Search for the cell housing the specified text and yield its (X, Y) center coordinate. 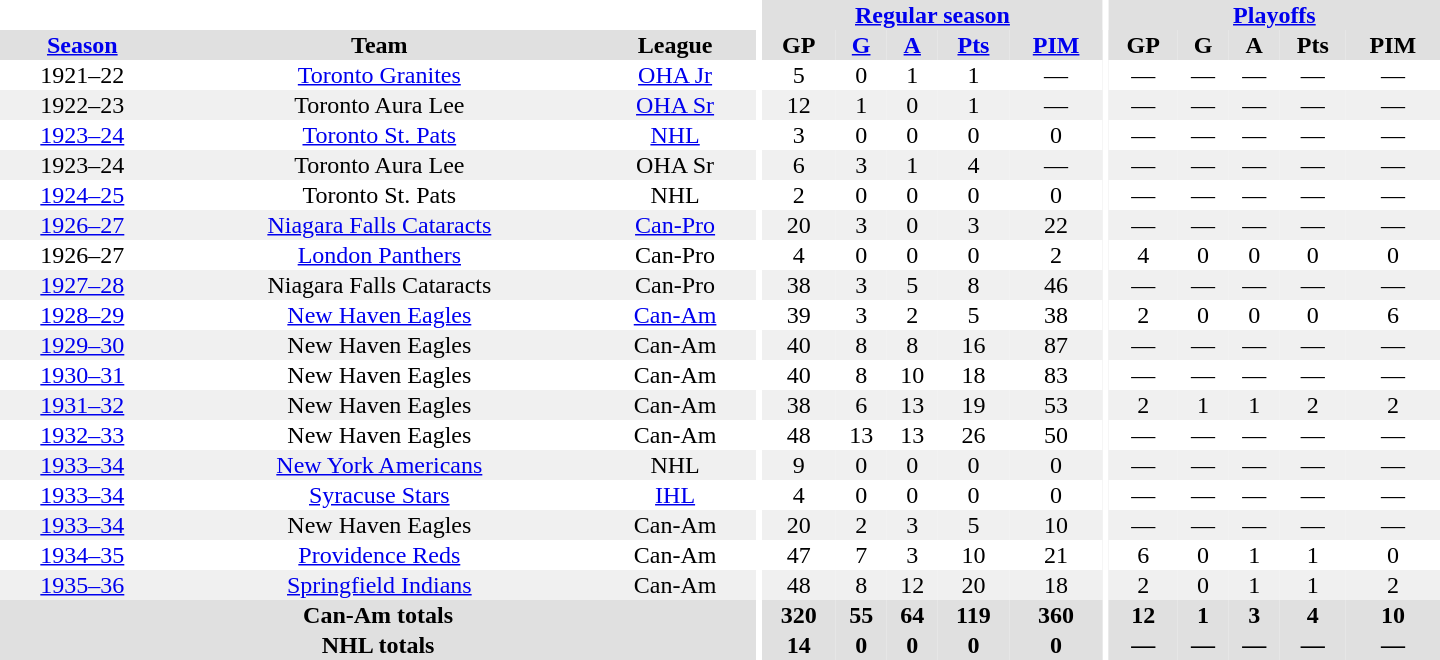
83 (1056, 375)
1924–25 (82, 195)
Regular season (932, 15)
26 (974, 435)
1930–31 (82, 375)
1928–29 (82, 315)
46 (1056, 285)
22 (1056, 225)
1927–28 (82, 285)
16 (974, 345)
IHL (675, 495)
1935–36 (82, 585)
47 (799, 555)
50 (1056, 435)
1922–23 (82, 105)
Season (82, 45)
9 (799, 465)
87 (1056, 345)
1929–30 (82, 345)
London Panthers (380, 255)
Syracuse Stars (380, 495)
Providence Reds (380, 555)
OHA Jr (675, 75)
Playoffs (1274, 15)
53 (1056, 405)
1931–32 (82, 405)
Springfield Indians (380, 585)
320 (799, 615)
NHL totals (378, 645)
Can-Am totals (378, 615)
1932–33 (82, 435)
1934–35 (82, 555)
19 (974, 405)
League (675, 45)
21 (1056, 555)
119 (974, 615)
1921–22 (82, 75)
360 (1056, 615)
64 (912, 615)
39 (799, 315)
Toronto Granites (380, 75)
Team (380, 45)
14 (799, 645)
New York Americans (380, 465)
7 (862, 555)
55 (862, 615)
